Capture the cell that displays the provided text and extract its (X, Y) central coordinate. 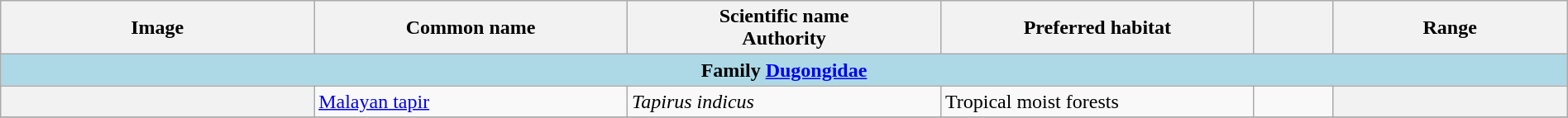
Family Dugongidae (784, 70)
Tropical moist forests (1097, 101)
Image (157, 28)
Malayan tapir (471, 101)
Range (1450, 28)
Tapirus indicus (784, 101)
Preferred habitat (1097, 28)
Scientific nameAuthority (784, 28)
Common name (471, 28)
